Identify which cell holds the provided text, then report its (X, Y) central coordinate. 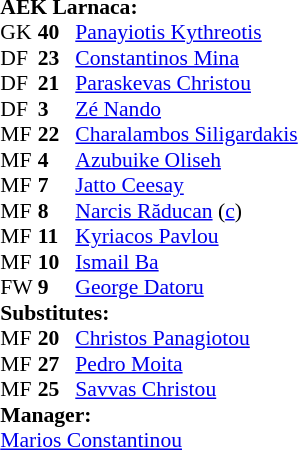
Zé Nando (186, 109)
11 (57, 237)
GK (19, 33)
Savvas Christou (186, 389)
10 (57, 262)
Christos Panagiotou (186, 339)
Jatto Ceesay (186, 185)
Charalambos Siligardakis (186, 135)
20 (57, 339)
Panayiotis Kythreotis (186, 33)
7 (57, 185)
FW (19, 287)
27 (57, 364)
Azubuike Oliseh (186, 160)
Paraskevas Christou (186, 83)
3 (57, 109)
Ismail Ba (186, 262)
Narcis Răducan (c) (186, 211)
Constantinos Mina (186, 58)
4 (57, 160)
25 (57, 389)
40 (57, 33)
George Datoru (186, 287)
Manager: (148, 415)
Kyriacos Pavlou (186, 237)
9 (57, 287)
8 (57, 211)
23 (57, 58)
Substitutes: (148, 313)
Pedro Moita (186, 364)
21 (57, 83)
22 (57, 135)
